Scan for the cell matching the given text and deliver its [x, y] coordinate at center. 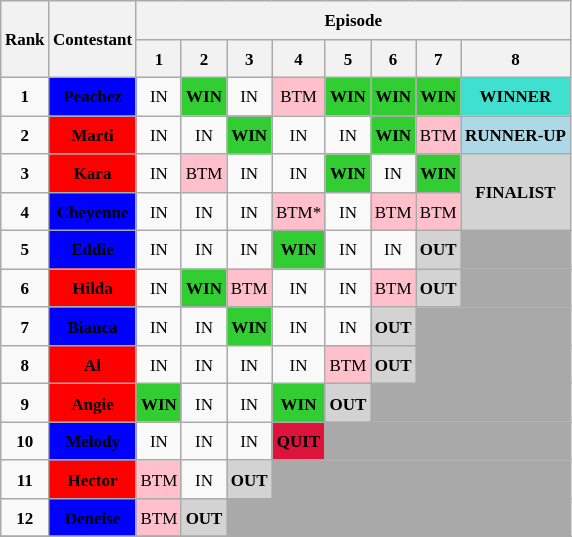
Hector [93, 480]
Hilda [93, 288]
Episode [353, 20]
Al [93, 365]
WINNER [516, 97]
Marti [93, 135]
12 [25, 518]
9 [25, 403]
Cheyenne [93, 212]
Kara [93, 173]
QUIT [299, 441]
Bianca [93, 326]
Rank [25, 40]
10 [25, 441]
FINALIST [516, 192]
11 [25, 480]
Melody [93, 441]
RUNNER-UP [516, 135]
BTM* [299, 212]
Deneise [93, 518]
Eddie [93, 250]
Contestant [93, 40]
Peachez [93, 97]
Angie [93, 403]
